Identify which cell holds the provided text, then report its [X, Y] central coordinate. 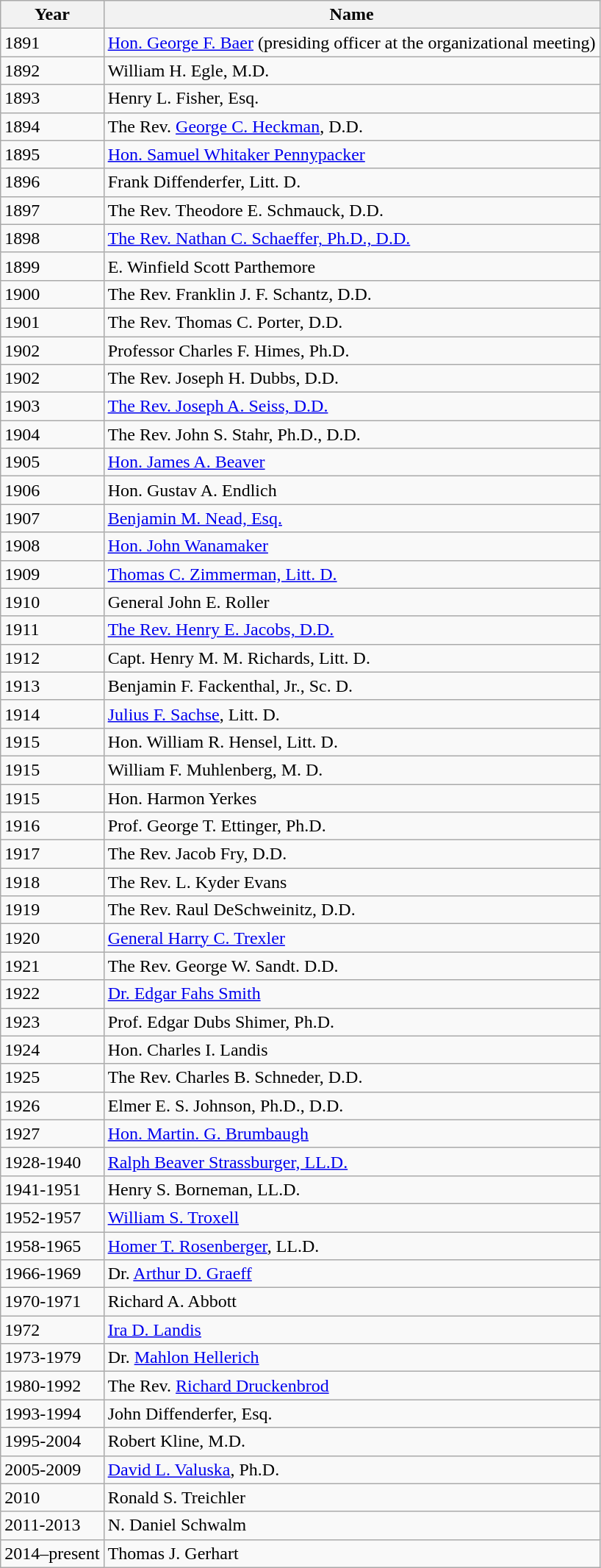
Ralph Beaver Strassburger, LL.D. [351, 1161]
The Rev. Joseph H. Dubbs, D.D. [351, 379]
William H. Egle, M.D. [351, 71]
1923 [52, 1022]
Robert Kline, M.D. [351, 1442]
1910 [52, 602]
1893 [52, 99]
1891 [52, 43]
General Harry C. Trexler [351, 938]
Professor Charles F. Himes, Ph.D. [351, 351]
1980-1992 [52, 1386]
Ronald S. Treichler [351, 1497]
The Rev. Theodore E. Schmauck, D.D. [351, 210]
1918 [52, 882]
Prof. George T. Ettinger, Ph.D. [351, 826]
Prof. Edgar Dubs Shimer, Ph.D. [351, 1022]
E. Winfield Scott Parthemore [351, 266]
1919 [52, 910]
1952-1957 [52, 1217]
Benjamin F. Fackenthal, Jr., Sc. D. [351, 686]
Hon. George F. Baer (presiding officer at the organizational meeting) [351, 43]
Hon. William R. Hensel, Litt. D. [351, 742]
1928-1940 [52, 1161]
1905 [52, 462]
1922 [52, 994]
1912 [52, 658]
1892 [52, 71]
Hon. John Wanamaker [351, 546]
1995-2004 [52, 1442]
The Rev. John S. Stahr, Ph.D., D.D. [351, 434]
Homer T. Rosenberger, LL.D. [351, 1246]
1921 [52, 966]
Hon. Samuel Whitaker Pennypacker [351, 154]
General John E. Roller [351, 602]
Richard A. Abbott [351, 1302]
Benjamin M. Nead, Esq. [351, 518]
1908 [52, 546]
1927 [52, 1134]
1917 [52, 854]
Ira D. Landis [351, 1330]
1914 [52, 714]
1894 [52, 126]
The Rev. Nathan C. Schaeffer, Ph.D., D.D. [351, 238]
1903 [52, 407]
Hon. Martin. G. Brumbaugh [351, 1134]
Elmer E. S. Johnson, Ph.D., D.D. [351, 1106]
1993-1994 [52, 1414]
The Rev. Thomas C. Porter, D.D. [351, 322]
The Rev. Joseph A. Seiss, D.D. [351, 407]
1941-1951 [52, 1189]
Dr. Edgar Fahs Smith [351, 994]
1958-1965 [52, 1246]
David L. Valuska, Ph.D. [351, 1469]
William S. Troxell [351, 1217]
Year [52, 15]
1970-1971 [52, 1302]
Hon. Gustav A. Endlich [351, 490]
2014–present [52, 1553]
1972 [52, 1330]
The Rev. Charles B. Schneder, D.D. [351, 1078]
The Rev. Richard Druckenbrod [351, 1386]
The Rev. L. Kyder Evans [351, 882]
William F. Muhlenberg, M. D. [351, 770]
N. Daniel Schwalm [351, 1525]
1920 [52, 938]
1904 [52, 434]
The Rev. Henry E. Jacobs, D.D. [351, 630]
Henry L. Fisher, Esq. [351, 99]
Henry S. Borneman, LL.D. [351, 1189]
1900 [52, 294]
1906 [52, 490]
The Rev. Raul DeSchweinitz, D.D. [351, 910]
Thomas J. Gerhart [351, 1553]
1924 [52, 1050]
Julius F. Sachse, Litt. D. [351, 714]
2011-2013 [52, 1525]
The Rev. Jacob Fry, D.D. [351, 854]
1925 [52, 1078]
Hon. Harmon Yerkes [351, 798]
The Rev. George W. Sandt. D.D. [351, 966]
2005-2009 [52, 1469]
1913 [52, 686]
Dr. Mahlon Hellerich [351, 1358]
John Diffenderfer, Esq. [351, 1414]
1973-1979 [52, 1358]
1966-1969 [52, 1274]
Dr. Arthur D. Graeff [351, 1274]
Hon. James A. Beaver [351, 462]
The Rev. Franklin J. F. Schantz, D.D. [351, 294]
1899 [52, 266]
1901 [52, 322]
2010 [52, 1497]
1926 [52, 1106]
Thomas C. Zimmerman, Litt. D. [351, 574]
Hon. Charles I. Landis [351, 1050]
The Rev. George C. Heckman, D.D. [351, 126]
1909 [52, 574]
1911 [52, 630]
1895 [52, 154]
1896 [52, 182]
Frank Diffenderfer, Litt. D. [351, 182]
1907 [52, 518]
Capt. Henry M. M. Richards, Litt. D. [351, 658]
1916 [52, 826]
1898 [52, 238]
1897 [52, 210]
Name [351, 15]
